Return [X, Y] of the center of cell containing provided text 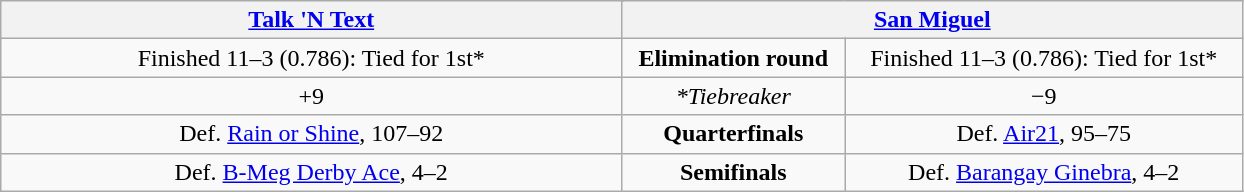
Def. Air21, 95–75 [1044, 134]
Def. Barangay Ginebra, 4–2 [1044, 172]
Def. B-Meg Derby Ace, 4–2 [312, 172]
*Tiebreaker [734, 96]
Semifinals [734, 172]
Talk 'N Text [312, 20]
Quarterfinals [734, 134]
Def. Rain or Shine, 107–92 [312, 134]
Elimination round [734, 58]
San Miguel [932, 20]
+9 [312, 96]
−9 [1044, 96]
